Capture the cell that displays the provided text and extract its (x, y) central coordinate. 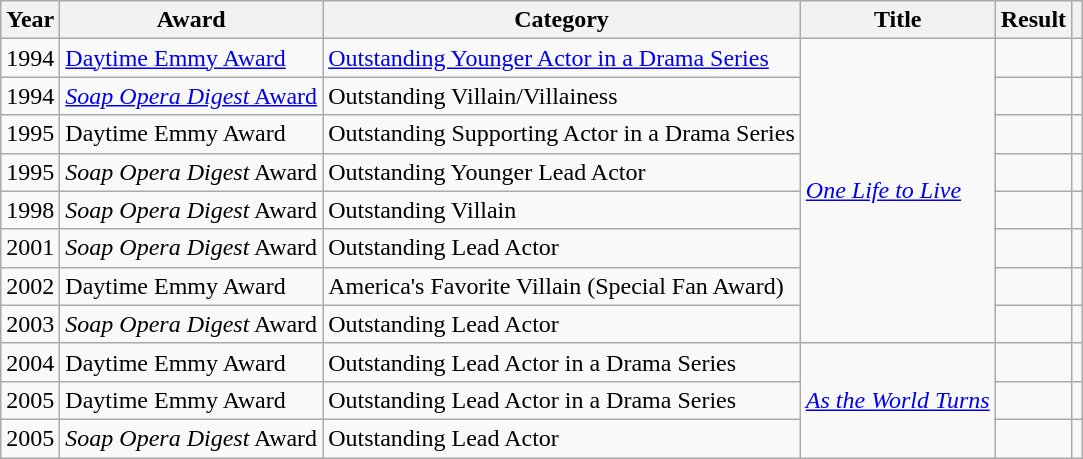
Year (30, 20)
Outstanding Villain/Villainess (562, 96)
One Life to Live (898, 191)
Result (1033, 20)
1998 (30, 210)
2003 (30, 324)
2004 (30, 362)
Outstanding Villain (562, 210)
2002 (30, 286)
Award (192, 20)
Title (898, 20)
Outstanding Younger Lead Actor (562, 172)
2001 (30, 248)
As the World Turns (898, 400)
America's Favorite Villain (Special Fan Award) (562, 286)
Outstanding Supporting Actor in a Drama Series (562, 134)
Category (562, 20)
Outstanding Younger Actor in a Drama Series (562, 58)
